Locate the cell with the specified text and output its [x, y] center coordinate. 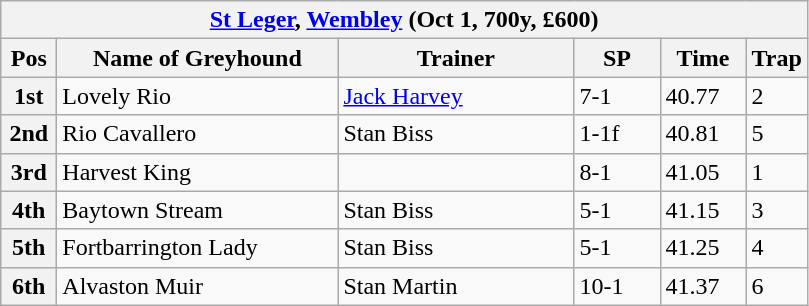
St Leger, Wembley (Oct 1, 700y, £600) [404, 20]
2nd [29, 134]
41.15 [703, 210]
Name of Greyhound [198, 58]
Pos [29, 58]
Time [703, 58]
7-1 [617, 96]
Harvest King [198, 172]
3rd [29, 172]
3 [776, 210]
6 [776, 286]
4 [776, 248]
1st [29, 96]
Lovely Rio [198, 96]
2 [776, 96]
Trap [776, 58]
41.25 [703, 248]
41.05 [703, 172]
Alvaston Muir [198, 286]
5th [29, 248]
Stan Martin [456, 286]
10-1 [617, 286]
SP [617, 58]
Fortbarrington Lady [198, 248]
Rio Cavallero [198, 134]
Baytown Stream [198, 210]
6th [29, 286]
1-1f [617, 134]
40.77 [703, 96]
Trainer [456, 58]
8-1 [617, 172]
4th [29, 210]
40.81 [703, 134]
41.37 [703, 286]
Jack Harvey [456, 96]
1 [776, 172]
5 [776, 134]
